From the cell containing the given text, extract its center point as (X, Y) coordinate. 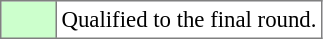
Qualified to the final round. (188, 20)
